Return the (x, y) coordinate for the center point of the cell that contains the specified text.  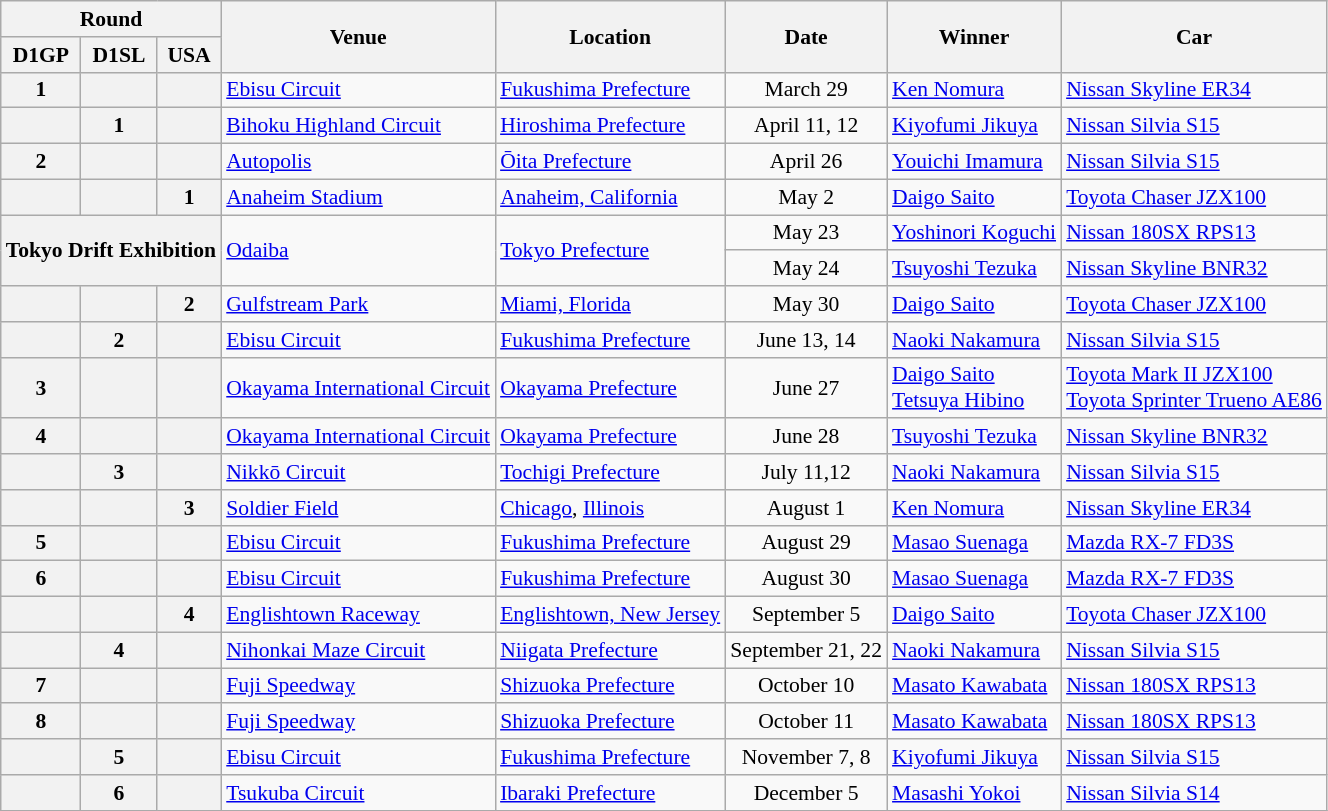
Autopolis (358, 162)
Anaheim Stadium (358, 197)
Winner (974, 36)
June 28 (806, 437)
September 21, 22 (806, 650)
7 (41, 686)
Odaiba (358, 250)
Niigata Prefecture (610, 650)
August 30 (806, 579)
Gulfstream Park (358, 304)
Nikkō Circuit (358, 472)
July 11,12 (806, 472)
Bihoku Highland Circuit (358, 126)
June 13, 14 (806, 340)
Yoshinori Koguchi (974, 233)
Chicago, Illinois (610, 508)
June 27 (806, 388)
Anaheim, California (610, 197)
Venue (358, 36)
August 29 (806, 543)
Tochigi Prefecture (610, 472)
November 7, 8 (806, 757)
May 30 (806, 304)
Englishtown, New Jersey (610, 615)
Toyota Mark II JZX100Toyota Sprinter Trueno AE86 (1194, 388)
April 26 (806, 162)
March 29 (806, 90)
Soldier Field (358, 508)
Location (610, 36)
Hiroshima Prefecture (610, 126)
Nissan Silvia S14 (1194, 793)
December 5 (806, 793)
Ibaraki Prefecture (610, 793)
Round (111, 19)
Youichi Imamura (974, 162)
8 (41, 722)
D1GP (41, 55)
Daigo SaitoTetsuya Hibino (974, 388)
Nihonkai Maze Circuit (358, 650)
Ōita Prefecture (610, 162)
Masashi Yokoi (974, 793)
Englishtown Raceway (358, 615)
Date (806, 36)
September 5 (806, 615)
USA (189, 55)
Tokyo Drift Exhibition (111, 250)
Tokyo Prefecture (610, 250)
October 10 (806, 686)
Tsukuba Circuit (358, 793)
May 23 (806, 233)
April 11, 12 (806, 126)
D1SL (119, 55)
August 1 (806, 508)
Miami, Florida (610, 304)
May 24 (806, 269)
May 2 (806, 197)
October 11 (806, 722)
Car (1194, 36)
